Extract the [X, Y] coordinate from the center of the cell holding the provided text.  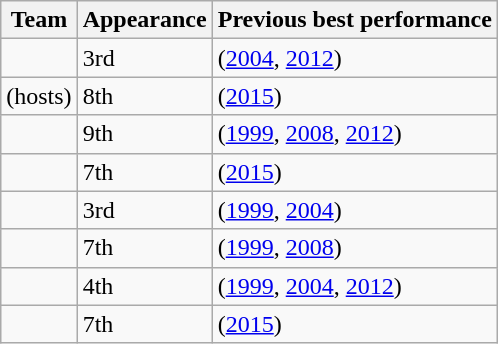
9th [144, 134]
Appearance [144, 20]
(2004, 2012) [354, 58]
4th [144, 286]
Team [39, 20]
(1999, 2004) [354, 210]
(1999, 2004, 2012) [354, 286]
(1999, 2008) [354, 248]
(1999, 2008, 2012) [354, 134]
8th [144, 96]
Previous best performance [354, 20]
(hosts) [39, 96]
